Scan for the cell matching the given text and deliver its [X, Y] coordinate at center. 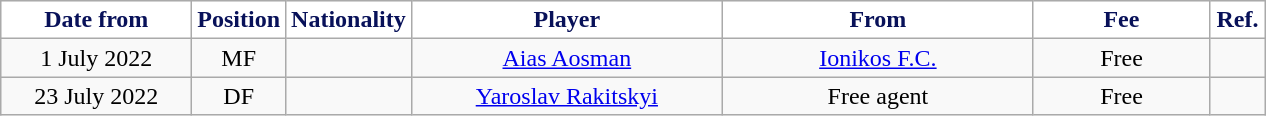
Ionikos F.C. [878, 58]
Nationality [349, 20]
23 July 2022 [96, 96]
Free agent [878, 96]
Yaroslav Rakitskyi [566, 96]
MF [239, 58]
Ref. [1237, 20]
Player [566, 20]
Date from [96, 20]
From [878, 20]
Position [239, 20]
Aias Aosman [566, 58]
1 July 2022 [96, 58]
DF [239, 96]
Fee [1121, 20]
